Extract the [x, y] coordinate from the center of the cell holding the provided text.  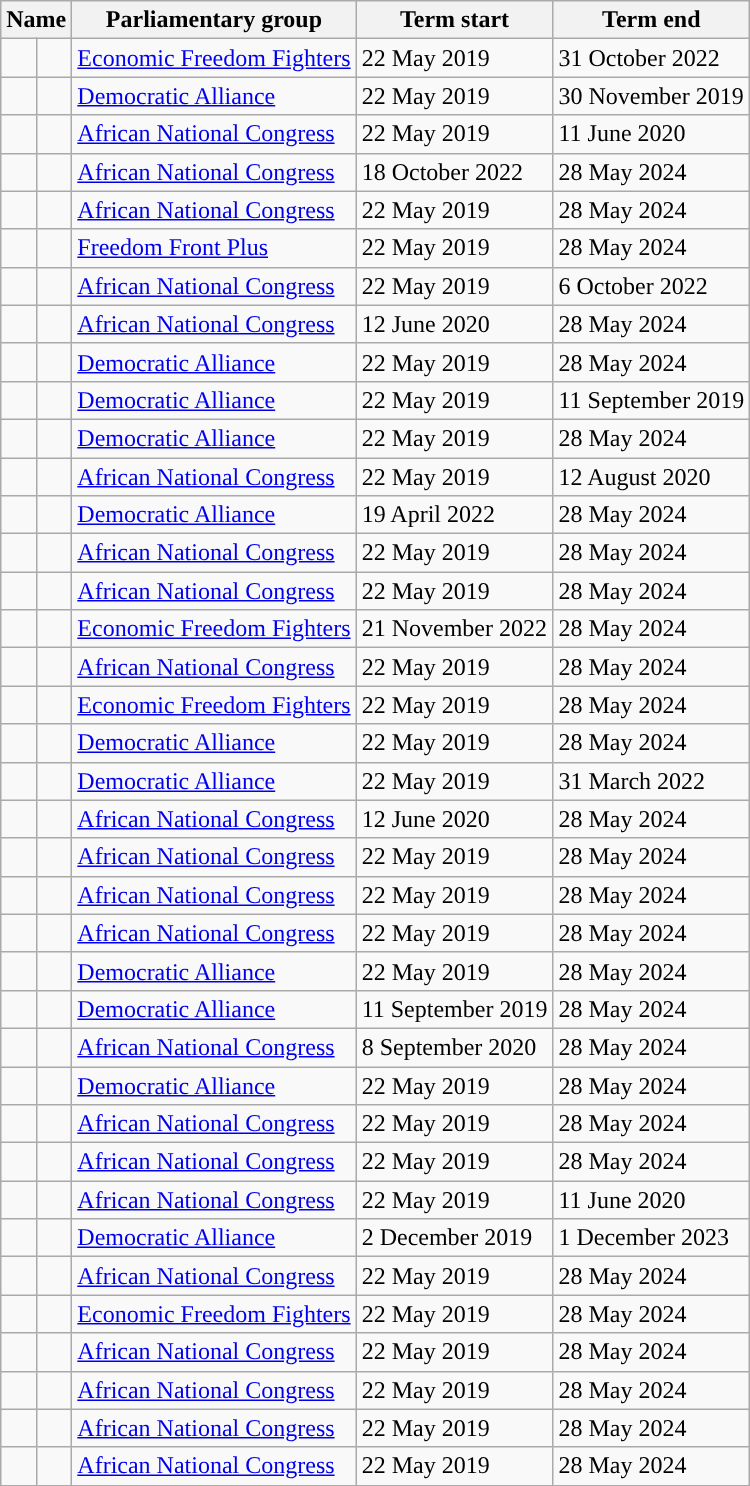
Term end [652, 20]
Name [36, 20]
1 December 2023 [652, 1238]
6 October 2022 [652, 286]
8 September 2020 [454, 1047]
Freedom Front Plus [214, 248]
21 November 2022 [454, 629]
30 November 2019 [652, 96]
31 March 2022 [652, 781]
Term start [454, 20]
2 December 2019 [454, 1238]
Parliamentary group [214, 20]
12 August 2020 [652, 477]
31 October 2022 [652, 58]
18 October 2022 [454, 172]
19 April 2022 [454, 515]
